Capture the cell that displays the provided text and extract its (X, Y) central coordinate. 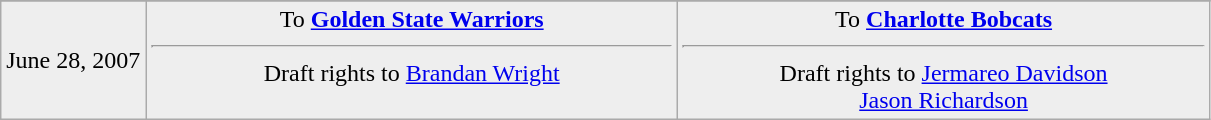
To Golden State WarriorsDraft rights to Brandan Wright (412, 60)
To Charlotte BobcatsDraft rights to Jermareo DavidsonJason Richardson (944, 60)
June 28, 2007 (74, 60)
